Locate the cell with the specified text and output its (X, Y) center coordinate. 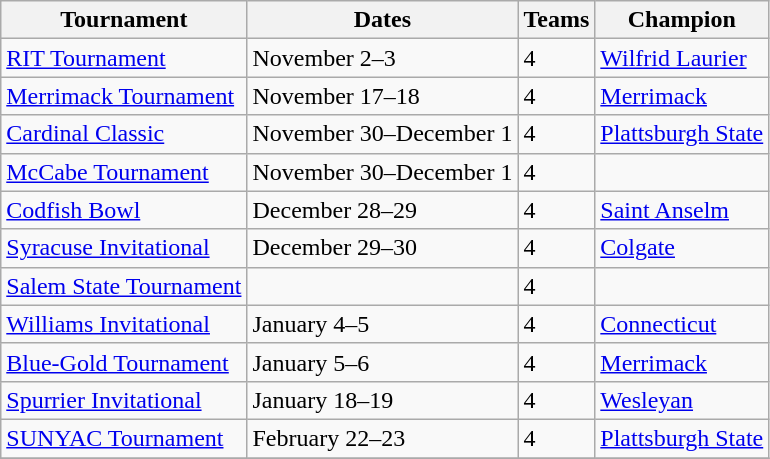
Connecticut (682, 324)
Dates (382, 20)
Colgate (682, 248)
Syracuse Invitational (124, 248)
November 17–18 (382, 96)
December 28–29 (382, 210)
Williams Invitational (124, 324)
January 5–6 (382, 362)
Codfish Bowl (124, 210)
Blue-Gold Tournament (124, 362)
Champion (682, 20)
Cardinal Classic (124, 134)
McCabe Tournament (124, 172)
Saint Anselm (682, 210)
Teams (556, 20)
January 4–5 (382, 324)
Wesleyan (682, 400)
Tournament (124, 20)
RIT Tournament (124, 58)
January 18–19 (382, 400)
December 29–30 (382, 248)
Spurrier Invitational (124, 400)
November 2–3 (382, 58)
SUNYAC Tournament (124, 438)
Salem State Tournament (124, 286)
February 22–23 (382, 438)
Merrimack Tournament (124, 96)
Wilfrid Laurier (682, 58)
